Pinpoint the cell where the given text exists, returning its (x, y) midpoint coordinate. 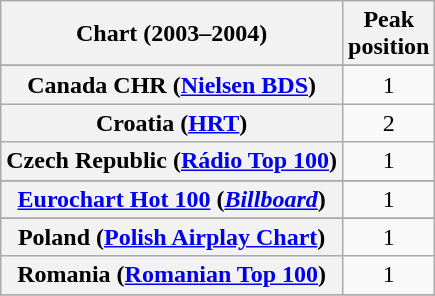
Chart (2003–2004) (172, 34)
Poland (Polish Airplay Chart) (172, 237)
Peakposition (389, 34)
Czech Republic (Rádio Top 100) (172, 161)
Canada CHR (Nielsen BDS) (172, 85)
Croatia (HRT) (172, 123)
2 (389, 123)
Eurochart Hot 100 (Billboard) (172, 199)
Romania (Romanian Top 100) (172, 275)
